Provide the [x, y] coordinate of the cell's center where the given text is located.  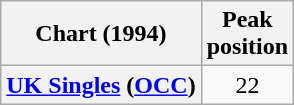
22 [247, 85]
Peakposition [247, 34]
Chart (1994) [101, 34]
UK Singles (OCC) [101, 85]
